Pinpoint the cell where the given text exists, returning its [X, Y] midpoint coordinate. 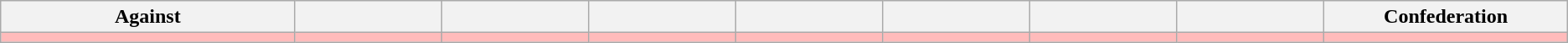
Against [147, 17]
Confederation [1446, 17]
